Extract the [x, y] coordinate from the center of the cell holding the provided text.  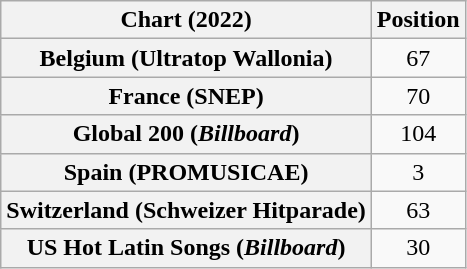
Global 200 (Billboard) [186, 134]
30 [418, 248]
France (SNEP) [186, 96]
Chart (2022) [186, 20]
Position [418, 20]
US Hot Latin Songs (Billboard) [186, 248]
70 [418, 96]
3 [418, 172]
63 [418, 210]
67 [418, 58]
Switzerland (Schweizer Hitparade) [186, 210]
Belgium (Ultratop Wallonia) [186, 58]
104 [418, 134]
Spain (PROMUSICAE) [186, 172]
